Return the [x, y] coordinate for the center point of the cell that contains the specified text.  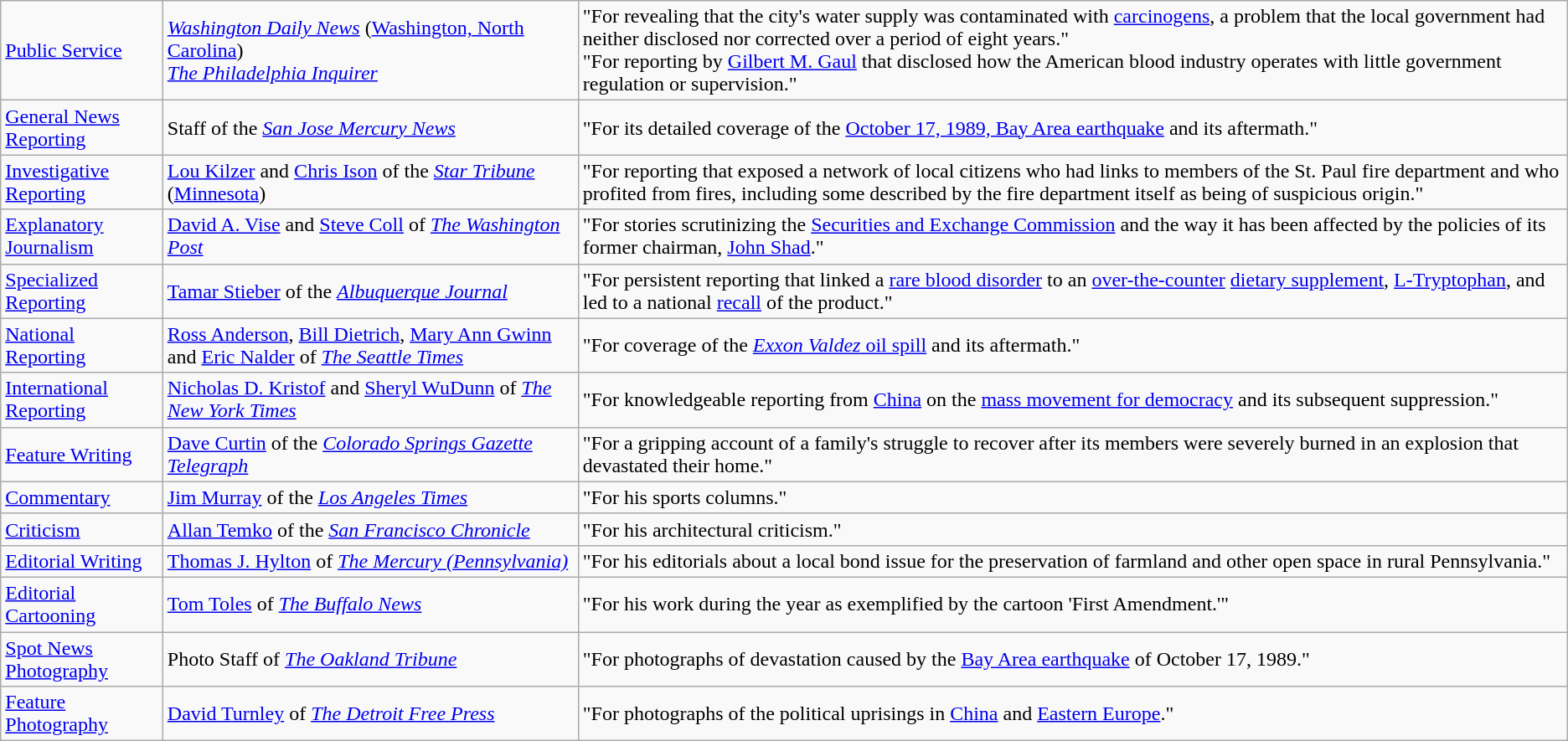
David A. Vise and Steve Coll of The Washington Post [370, 236]
Staff of the San Jose Mercury News [370, 127]
Investigative Reporting [82, 183]
Explanatory Journalism [82, 236]
Washington Daily News (Washington, North Carolina)The Philadelphia Inquirer [370, 50]
Thomas J. Hylton of The Mercury (Pennsylvania) [370, 561]
Commentary [82, 497]
Nicholas D. Kristof and Sheryl WuDunn of The New York Times [370, 400]
International Reporting [82, 400]
Criticism [82, 529]
Lou Kilzer and Chris Ison of the Star Tribune (Minnesota) [370, 183]
"For his sports columns." [1072, 497]
Specialized Reporting [82, 291]
"For photographs of devastation caused by the Bay Area earthquake of October 17, 1989." [1072, 658]
Feature Writing [82, 454]
"For knowledgeable reporting from China on the mass movement for democracy and its subsequent suppression." [1072, 400]
National Reporting [82, 345]
"For its detailed coverage of the October 17, 1989, Bay Area earthquake and its aftermath." [1072, 127]
"For his editorials about a local bond issue for the preservation of farmland and other open space in rural Pennsylvania." [1072, 561]
Feature Photography [82, 713]
Spot News Photography [82, 658]
Jim Murray of the Los Angeles Times [370, 497]
Tamar Stieber of the Albuquerque Journal [370, 291]
Editorial Cartooning [82, 605]
Public Service [82, 50]
Photo Staff of The Oakland Tribune [370, 658]
Editorial Writing [82, 561]
"For a gripping account of a family's struggle to recover after its members were severely burned in an explosion that devastated their home." [1072, 454]
"For his work during the year as exemplified by the cartoon 'First Amendment.'" [1072, 605]
General News Reporting [82, 127]
David Turnley of The Detroit Free Press [370, 713]
Tom Toles of The Buffalo News [370, 605]
Allan Temko of the San Francisco Chronicle [370, 529]
"For coverage of the Exxon Valdez oil spill and its aftermath." [1072, 345]
Dave Curtin of the Colorado Springs Gazette Telegraph [370, 454]
"For his architectural criticism." [1072, 529]
Ross Anderson, Bill Dietrich, Mary Ann Gwinn and Eric Nalder of The Seattle Times [370, 345]
"For photographs of the political uprisings in China and Eastern Europe." [1072, 713]
"For stories scrutinizing the Securities and Exchange Commission and the way it has been affected by the policies of its former chairman, John Shad." [1072, 236]
